Detect which cell encompasses the target text, then output its [X, Y] center coordinate. 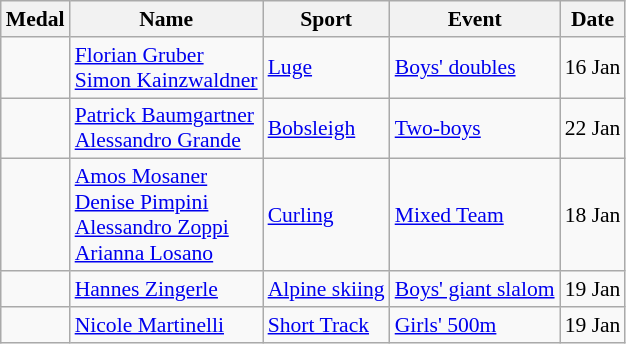
Alpine skiing [326, 289]
Curling [326, 215]
16 Jan [593, 68]
18 Jan [593, 215]
Date [593, 19]
Name [166, 19]
Girls' 500m [475, 325]
Sport [326, 19]
Hannes Zingerle [166, 289]
Bobsleigh [326, 128]
Florian GruberSimon Kainzwaldner [166, 68]
Luge [326, 68]
Patrick BaumgartnerAlessandro Grande [166, 128]
Short Track [326, 325]
Medal [36, 19]
Boys' giant slalom [475, 289]
Nicole Martinelli [166, 325]
Amos MosanerDenise PimpiniAlessandro ZoppiArianna Losano [166, 215]
Event [475, 19]
22 Jan [593, 128]
Boys' doubles [475, 68]
Two-boys [475, 128]
Mixed Team [475, 215]
